Identify which cell holds the provided text, then report its (X, Y) central coordinate. 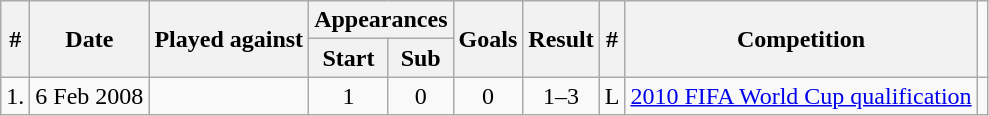
1. (16, 96)
1 (349, 96)
1–3 (561, 96)
Competition (801, 39)
Start (349, 58)
Sub (420, 58)
Appearances (381, 20)
L (612, 96)
2010 FIFA World Cup qualification (801, 96)
Played against (229, 39)
Date (90, 39)
Goals (488, 39)
6 Feb 2008 (90, 96)
Result (561, 39)
